From the cell containing the given text, extract its center point as [x, y] coordinate. 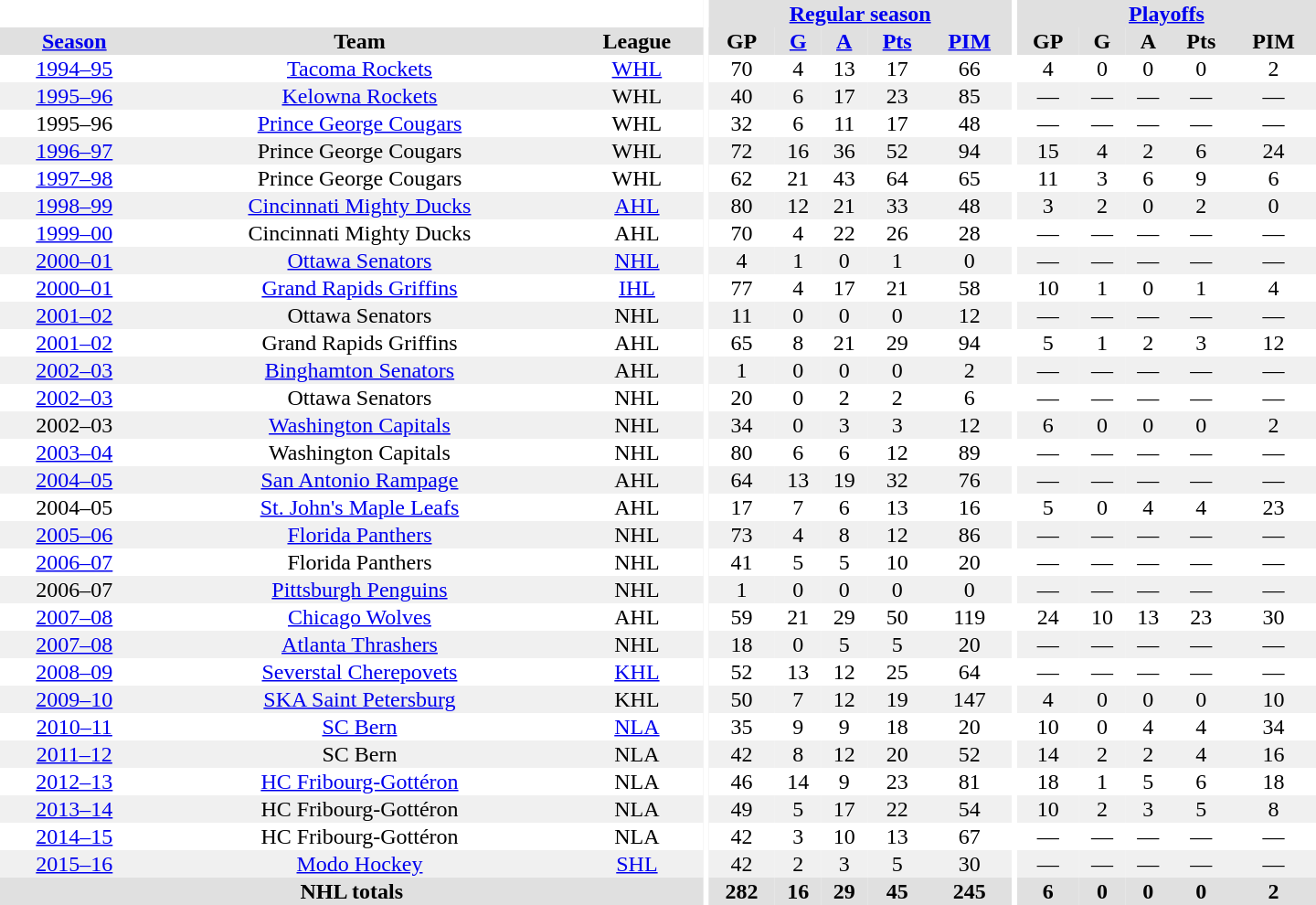
245 [969, 891]
San Antonio Rampage [360, 480]
League [636, 41]
67 [969, 836]
66 [969, 69]
2008–09 [75, 672]
147 [969, 699]
89 [969, 452]
73 [742, 535]
Playoffs [1166, 14]
119 [969, 617]
81 [969, 782]
NHL totals [352, 891]
2010–11 [75, 727]
54 [969, 809]
49 [742, 809]
Modo Hockey [360, 864]
86 [969, 535]
Chicago Wolves [360, 617]
282 [742, 891]
28 [969, 233]
26 [897, 233]
76 [969, 480]
2011–12 [75, 754]
2015–16 [75, 864]
85 [969, 96]
15 [1048, 151]
41 [742, 562]
2005–06 [75, 535]
1998–99 [75, 206]
Binghamton Senators [360, 370]
35 [742, 727]
2003–04 [75, 452]
IHL [636, 288]
Pittsburgh Penguins [360, 590]
Severstal Cherepovets [360, 672]
St. John's Maple Leafs [360, 507]
33 [897, 206]
72 [742, 151]
Team [360, 41]
46 [742, 782]
59 [742, 617]
2012–13 [75, 782]
Tacoma Rockets [360, 69]
1999–00 [75, 233]
62 [742, 178]
Season [75, 41]
Regular season [860, 14]
2009–10 [75, 699]
1996–97 [75, 151]
58 [969, 288]
1997–98 [75, 178]
2014–15 [75, 836]
25 [897, 672]
SKA Saint Petersburg [360, 699]
Kelowna Rockets [360, 96]
Atlanta Thrashers [360, 644]
77 [742, 288]
2013–14 [75, 809]
45 [897, 891]
SHL [636, 864]
36 [844, 151]
1994–95 [75, 69]
40 [742, 96]
43 [844, 178]
